Output the (x, y) coordinate of the center of the cell containing the given text.  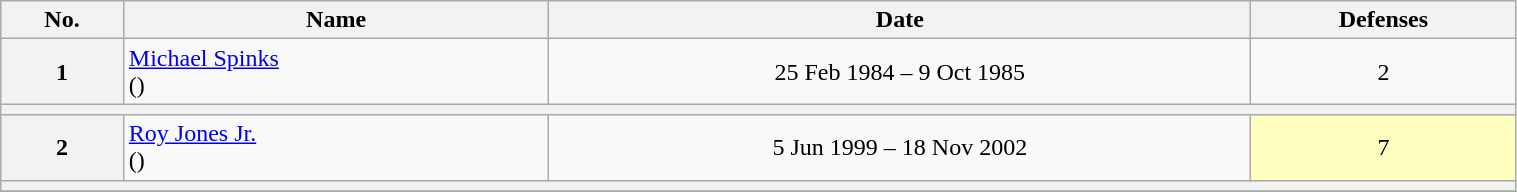
7 (1384, 148)
Michael Spinks() (336, 72)
5 Jun 1999 – 18 Nov 2002 (900, 148)
25 Feb 1984 – 9 Oct 1985 (900, 72)
Defenses (1384, 20)
Name (336, 20)
Roy Jones Jr.() (336, 148)
1 (62, 72)
No. (62, 20)
Date (900, 20)
